Detect which cell encompasses the target text, then output its (x, y) center coordinate. 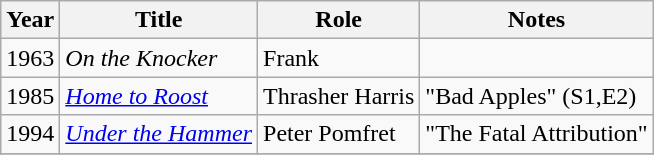
1994 (30, 134)
Year (30, 20)
1963 (30, 58)
1985 (30, 96)
"Bad Apples" (S1,E2) (536, 96)
Under the Hammer (159, 134)
Home to Roost (159, 96)
Thrasher Harris (339, 96)
On the Knocker (159, 58)
Notes (536, 20)
Role (339, 20)
Title (159, 20)
Peter Pomfret (339, 134)
"The Fatal Attribution" (536, 134)
Frank (339, 58)
